Capture the cell that displays the provided text and extract its (X, Y) central coordinate. 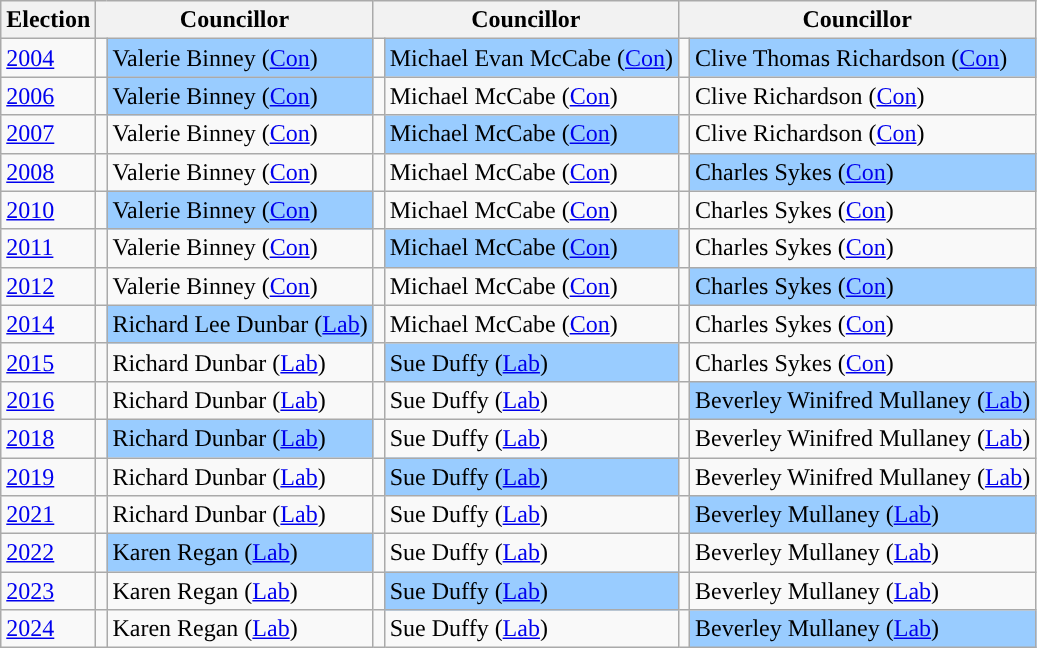
2021 (48, 515)
Michael Evan McCabe (Con) (531, 58)
2011 (48, 248)
Clive Thomas Richardson (Con) (863, 58)
2015 (48, 362)
Richard Lee Dunbar (Lab) (240, 324)
2014 (48, 324)
2023 (48, 591)
2024 (48, 629)
2016 (48, 400)
2008 (48, 172)
2010 (48, 210)
2022 (48, 553)
2012 (48, 286)
2004 (48, 58)
2018 (48, 438)
2019 (48, 477)
2006 (48, 96)
Election (48, 20)
2007 (48, 134)
